Find where the given text appears and provide that cell's center as (x, y) coordinate. 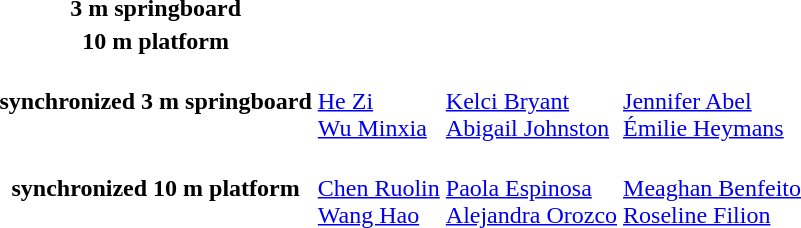
Kelci BryantAbigail Johnston (531, 101)
He ZiWu Minxia (378, 101)
